Output the [x, y] coordinate of the center of the cell containing the given text.  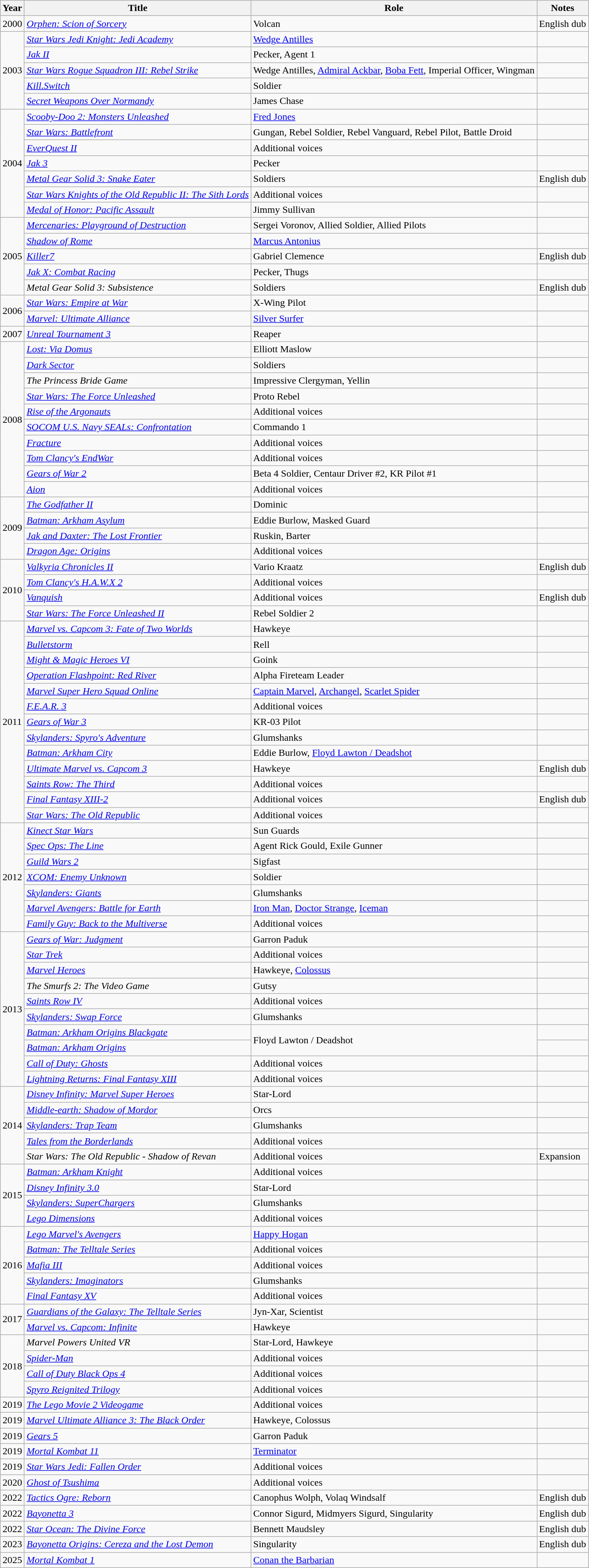
Valkyria Chronicles II [138, 567]
Proto Rebel [394, 396]
Captain Marvel, Archangel, Scarlet Spider [394, 691]
Lightning Returns: Final Fantasy XIII [138, 1079]
2012 [12, 877]
Final Fantasy XV [138, 1296]
James Chase [394, 101]
Marvel Powers United VR [138, 1343]
Marvel vs. Capcom 3: Fate of Two Worlds [138, 629]
Mafia III [138, 1265]
2011 [12, 722]
Final Fantasy XIII-2 [138, 799]
2025 [12, 1560]
Jimmy Sullivan [394, 210]
Tales from the Borderlands [138, 1141]
Jak and Daxter: The Lost Frontier [138, 536]
Aion [138, 489]
Spec Ops: The Line [138, 846]
Batman: Arkham Knight [138, 1172]
EverQuest II [138, 148]
Marvel Ultimate Alliance 3: The Black Order [138, 1420]
Star Wars Knights of the Old Republic II: The Sith Lords [138, 194]
Impressive Clergyman, Yellin [394, 380]
Marvel: Ultimate Alliance [138, 318]
Vario Kraatz [394, 567]
Spyro Reignited Trilogy [138, 1389]
2023 [12, 1544]
The Princess Bride Game [138, 380]
X-Wing Pilot [394, 303]
Mortal Kombat 11 [138, 1451]
Star Wars: The Old Republic - Shadow of Revan [138, 1156]
Batman: Arkham Origins [138, 1048]
Operation Flashpoint: Red River [138, 675]
Reaper [394, 334]
Canophus Wolph, Volaq Windsalf [394, 1498]
Star Wars: Empire at War [138, 303]
Marvel Avengers: Battle for Earth [138, 908]
Middle-earth: Shadow of Mordor [138, 1110]
The Godfather II [138, 505]
Star Wars: The Force Unleashed II [138, 613]
Connor Sigurd, Midmyers Sigurd, Singularity [394, 1513]
Eddie Burlow, Masked Guard [394, 520]
Pecker, Thugs [394, 272]
Bayonetta 3 [138, 1513]
Kinect Star Wars [138, 830]
Gears of War 3 [138, 722]
Pecker, Agent 1 [394, 55]
Fracture [138, 442]
Silver Surfer [394, 318]
Family Guy: Back to the Multiverse [138, 923]
Eddie Burlow, Floyd Lawton / Deadshot [394, 753]
Commando 1 [394, 427]
Conan the Barbarian [394, 1560]
Singularity [394, 1544]
Lost: Via Domus [138, 349]
Year [12, 8]
Scooby-Doo 2: Monsters Unleashed [138, 117]
Marvel Heroes [138, 970]
Fred Jones [394, 117]
Skylanders: Imaginators [138, 1281]
2014 [12, 1125]
Gears of War: Judgment [138, 939]
Alpha Fireteam Leader [394, 675]
Star Wars: The Force Unleashed [138, 396]
The Lego Movie 2 Videogame [138, 1405]
Floyd Lawton / Deadshot [394, 1040]
2007 [12, 334]
2010 [12, 590]
Bennett Maudsley [394, 1529]
Lego Marvel's Avengers [138, 1234]
Saints Row IV [138, 1001]
KR-03 Pilot [394, 722]
Gears of War 2 [138, 474]
Secret Weapons Over Normandy [138, 101]
Disney Infinity: Marvel Super Heroes [138, 1094]
Wedge Antilles, Admiral Ackbar, Boba Fett, Imperial Officer, Wingman [394, 70]
Ghost of Tsushima [138, 1482]
Agent Rick Gould, Exile Gunner [394, 846]
Disney Infinity 3.0 [138, 1188]
Gutsy [394, 986]
XCOM: Enemy Unknown [138, 877]
Jak 3 [138, 163]
2018 [12, 1366]
Skylanders: Spyro's Adventure [138, 738]
Elliott Maslow [394, 349]
Batman: Arkham City [138, 753]
Volcan [394, 24]
Metal Gear Solid 3: Snake Eater [138, 179]
Marcus Antonius [394, 241]
Marvel Super Hero Squad Online [138, 691]
Orcs [394, 1110]
Dragon Age: Origins [138, 551]
Skylanders: Trap Team [138, 1125]
Rell [394, 644]
SOCOM U.S. Navy SEALs: Confrontation [138, 427]
Skylanders: SuperChargers [138, 1203]
Rebel Soldier 2 [394, 613]
2006 [12, 311]
Star-Lord, Hawkeye [394, 1343]
Guardians of the Galaxy: The Telltale Series [138, 1312]
Iron Man, Doctor Strange, Iceman [394, 908]
Wedge Antilles [394, 39]
2009 [12, 528]
Batman: The Telltale Series [138, 1250]
Might & Magic Heroes VI [138, 660]
Kill.Switch [138, 86]
2020 [12, 1482]
Star Wars: The Old Republic [138, 815]
Skylanders: Swap Force [138, 1017]
Spider-Man [138, 1358]
Star Wars Jedi: Fallen Order [138, 1467]
Jak II [138, 55]
Mortal Kombat 1 [138, 1560]
Tactics Ogre: Reborn [138, 1498]
Star Wars Rogue Squadron III: Rebel Strike [138, 70]
Bulletstorm [138, 644]
2016 [12, 1265]
Pecker [394, 163]
Unreal Tournament 3 [138, 334]
Sigfast [394, 861]
Batman: Arkham Asylum [138, 520]
Vanquish [138, 598]
Gears 5 [138, 1435]
Bayonetta Origins: Cereza and the Lost Demon [138, 1544]
Shadow of Rome [138, 241]
Mercenaries: Playground of Destruction [138, 225]
Role [394, 8]
2013 [12, 1009]
Marvel vs. Capcom: Infinite [138, 1327]
Tom Clancy's H.A.W.X 2 [138, 582]
Call of Duty Black Ops 4 [138, 1374]
Sergei Voronov, Allied Soldier, Allied Pilots [394, 225]
Star Trek [138, 955]
Dominic [394, 505]
Title [138, 8]
2015 [12, 1195]
Star Ocean: The Divine Force [138, 1529]
Jyn-Xar, Scientist [394, 1312]
Ruskin, Barter [394, 536]
Star Wars: Battlefront [138, 132]
F.E.A.R. 3 [138, 707]
Call of Duty: Ghosts [138, 1063]
Guild Wars 2 [138, 861]
Tom Clancy's EndWar [138, 458]
Saints Row: The Third [138, 784]
Star Wars Jedi Knight: Jedi Academy [138, 39]
Sun Guards [394, 830]
2000 [12, 24]
Skylanders: Giants [138, 892]
Rise of the Argonauts [138, 411]
Metal Gear Solid 3: Subsistence [138, 287]
Expansion [563, 1156]
2017 [12, 1319]
2003 [12, 70]
Beta 4 Soldier, Centaur Driver #2, KR Pilot #1 [394, 474]
2004 [12, 163]
Dark Sector [138, 365]
Orphen: Scion of Sorcery [138, 24]
2008 [12, 419]
The Smurfs 2: The Video Game [138, 986]
Gabriel Clemence [394, 256]
Batman: Arkham Origins Blackgate [138, 1032]
2005 [12, 256]
Happy Hogan [394, 1234]
Goink [394, 660]
Gungan, Rebel Soldier, Rebel Vanguard, Rebel Pilot, Battle Droid [394, 132]
Ultimate Marvel vs. Capcom 3 [138, 769]
Terminator [394, 1451]
Medal of Honor: Pacific Assault [138, 210]
Notes [563, 8]
Killer7 [138, 256]
Jak X: Combat Racing [138, 272]
Lego Dimensions [138, 1219]
